Find where the given text appears and provide that cell's center as [x, y] coordinate. 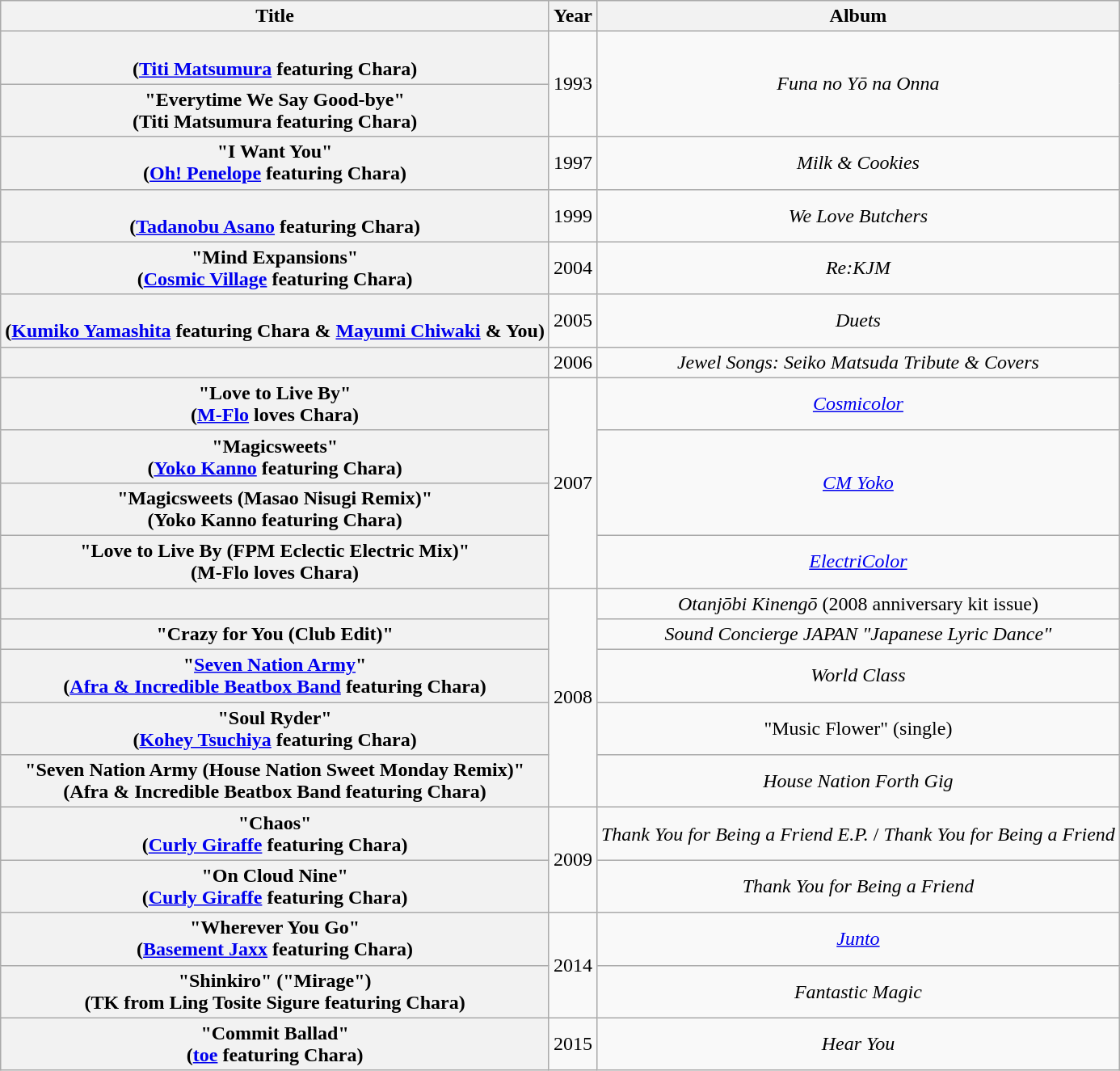
2006 [572, 362]
Jewel Songs: Seiko Matsuda Tribute & Covers [858, 362]
1997 [572, 163]
Re:KJM [858, 268]
(Kumiko Yamashita featuring Chara & Mayumi Chiwaki & You) [275, 320]
"Seven Nation Army (House Nation Sweet Monday Remix)"(Afra & Incredible Beatbox Band featuring Chara) [275, 781]
Album [858, 16]
2014 [572, 965]
Fantastic Magic [858, 991]
Funa no Yō na Onna [858, 84]
Milk & Cookies [858, 163]
Sound Concierge JAPAN "Japanese Lyric Dance" [858, 635]
CM Yoko [858, 483]
ElectriColor [858, 561]
2008 [572, 698]
"Everytime We Say Good-bye"(Titi Matsumura featuring Chara) [275, 110]
Hear You [858, 1044]
We Love Butchers [858, 215]
"Crazy for You (Club Edit)" [275, 635]
"On Cloud Nine"(Curly Giraffe featuring Chara) [275, 886]
"I Want You"(Oh! Penelope featuring Chara) [275, 163]
World Class [858, 676]
Thank You for Being a Friend E.P. / Thank You for Being a Friend [858, 834]
(Tadanobu Asano featuring Chara) [275, 215]
Otanjōbi Kinengō (2008 anniversary kit issue) [858, 604]
"Shinkiro" ("Mirage")(TK from Ling Tosite Sigure featuring Chara) [275, 991]
2004 [572, 268]
2015 [572, 1044]
1993 [572, 84]
"Seven Nation Army"(Afra & Incredible Beatbox Band featuring Chara) [275, 676]
"Chaos"(Curly Giraffe featuring Chara) [275, 834]
Cosmicolor [858, 404]
Year [572, 16]
Duets [858, 320]
2007 [572, 483]
"Commit Ballad"(toe featuring Chara) [275, 1044]
"Love to Live By (FPM Eclectic Electric Mix)"(M-Flo loves Chara) [275, 561]
2005 [572, 320]
"Magicsweets (Masao Nisugi Remix)"(Yoko Kanno featuring Chara) [275, 509]
"Soul Ryder"(Kohey Tsuchiya featuring Chara) [275, 729]
"Wherever You Go"(Basement Jaxx featuring Chara) [275, 939]
(Titi Matsumura featuring Chara) [275, 58]
1999 [572, 215]
House Nation Forth Gig [858, 781]
"Love to Live By"(M-Flo loves Chara) [275, 404]
"Music Flower" (single) [858, 729]
2009 [572, 860]
"Mind Expansions"(Cosmic Village featuring Chara) [275, 268]
Junto [858, 939]
Title [275, 16]
Thank You for Being a Friend [858, 886]
"Magicsweets"(Yoko Kanno featuring Chara) [275, 456]
